Capture the cell that displays the provided text and extract its (x, y) central coordinate. 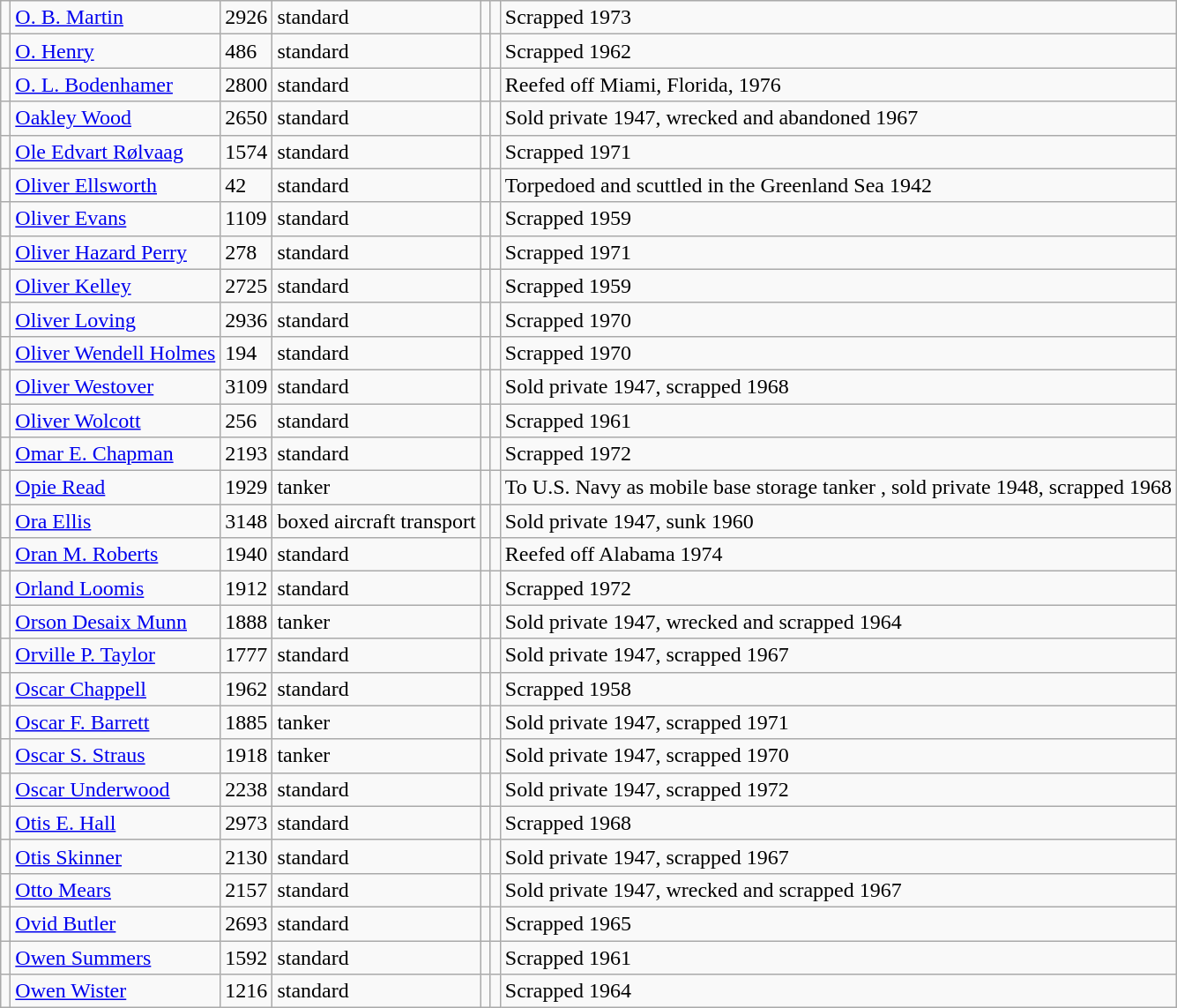
Oliver Wolcott (115, 421)
2650 (247, 118)
2157 (247, 890)
1885 (247, 722)
Oliver Wendell Holmes (115, 353)
2725 (247, 286)
2238 (247, 789)
boxed aircraft transport (376, 521)
Owen Wister (115, 991)
1888 (247, 622)
Otis Skinner (115, 856)
Ole Edvart Rølvaag (115, 152)
3109 (247, 386)
Oakley Wood (115, 118)
Oran M. Roberts (115, 555)
1918 (247, 756)
Oliver Westover (115, 386)
Orville P. Taylor (115, 655)
O. L. Bodenhamer (115, 85)
Oscar Underwood (115, 789)
2193 (247, 454)
Oscar Chappell (115, 689)
1574 (247, 152)
1216 (247, 991)
Oliver Ellsworth (115, 185)
O. Henry (115, 51)
Reefed off Miami, Florida, 1976 (838, 85)
Sold private 1947, wrecked and scrapped 1967 (838, 890)
Sold private 1947, scrapped 1970 (838, 756)
2693 (247, 923)
Scrapped 1973 (838, 18)
Sold private 1947, sunk 1960 (838, 521)
2130 (247, 856)
1912 (247, 588)
Sold private 1947, scrapped 1971 (838, 722)
1777 (247, 655)
Omar E. Chapman (115, 454)
Ora Ellis (115, 521)
Oliver Loving (115, 319)
Otto Mears (115, 890)
1592 (247, 957)
42 (247, 185)
Oliver Kelley (115, 286)
Oscar F. Barrett (115, 722)
Oliver Hazard Perry (115, 252)
Orland Loomis (115, 588)
278 (247, 252)
Otis E. Hall (115, 823)
Scrapped 1965 (838, 923)
Opie Read (115, 488)
Scrapped 1962 (838, 51)
To U.S. Navy as mobile base storage tanker , sold private 1948, scrapped 1968 (838, 488)
Reefed off Alabama 1974 (838, 555)
Oliver Evans (115, 219)
Sold private 1947, scrapped 1972 (838, 789)
2926 (247, 18)
1940 (247, 555)
Ovid Butler (115, 923)
1109 (247, 219)
Scrapped 1964 (838, 991)
Scrapped 1958 (838, 689)
Owen Summers (115, 957)
O. B. Martin (115, 18)
194 (247, 353)
2800 (247, 85)
Torpedoed and scuttled in the Greenland Sea 1942 (838, 185)
Sold private 1947, wrecked and scrapped 1964 (838, 622)
1962 (247, 689)
2936 (247, 319)
486 (247, 51)
1929 (247, 488)
Orson Desaix Munn (115, 622)
3148 (247, 521)
Scrapped 1968 (838, 823)
256 (247, 421)
2973 (247, 823)
Sold private 1947, scrapped 1968 (838, 386)
Sold private 1947, wrecked and abandoned 1967 (838, 118)
Oscar S. Straus (115, 756)
